Return (X, Y) of the center of cell containing provided text 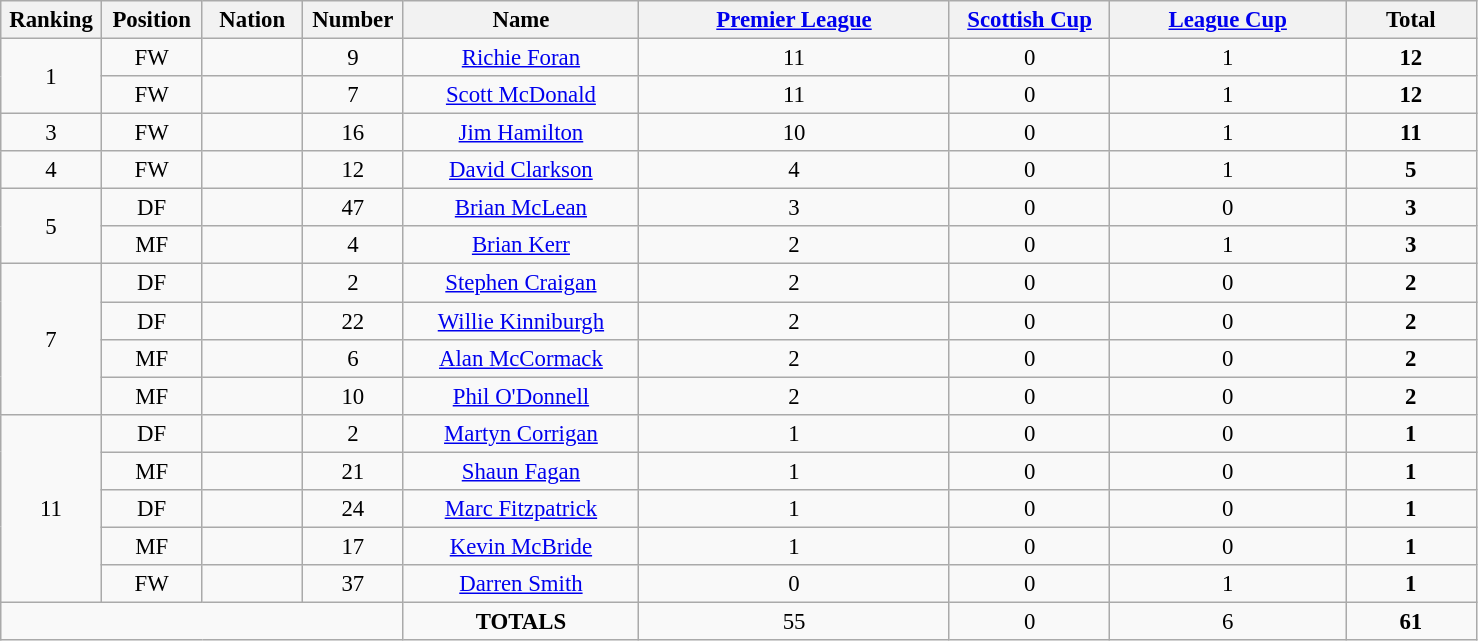
37 (354, 584)
47 (354, 208)
Scott McDonald (521, 95)
TOTALS (521, 621)
Position (152, 20)
Richie Foran (521, 58)
Name (521, 20)
Marc Fitzpatrick (521, 509)
22 (354, 321)
Brian McLean (521, 208)
Premier League (794, 20)
Jim Hamilton (521, 133)
16 (354, 133)
21 (354, 471)
Ranking (52, 20)
Stephen Craigan (521, 283)
Willie Kinniburgh (521, 321)
24 (354, 509)
David Clarkson (521, 170)
Darren Smith (521, 584)
17 (354, 546)
Martyn Corrigan (521, 433)
Kevin McBride (521, 546)
Phil O'Donnell (521, 396)
Nation (252, 20)
Scottish Cup (1030, 20)
Total (1412, 20)
55 (794, 621)
League Cup (1228, 20)
9 (354, 58)
Shaun Fagan (521, 471)
Brian Kerr (521, 245)
Alan McCormack (521, 358)
Number (354, 20)
61 (1412, 621)
